Pinpoint the cell where the given text exists, returning its [x, y] midpoint coordinate. 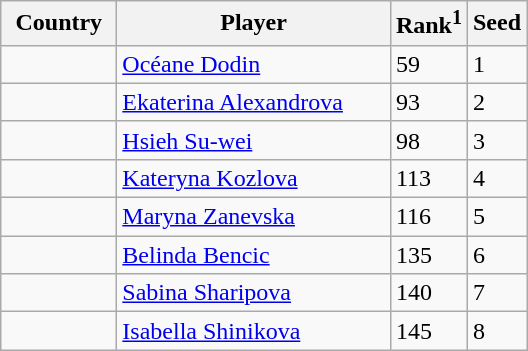
8 [496, 331]
Maryna Zanevska [254, 217]
145 [428, 331]
116 [428, 217]
Player [254, 24]
Kateryna Kozlova [254, 178]
93 [428, 102]
135 [428, 255]
Isabella Shinikova [254, 331]
98 [428, 140]
5 [496, 217]
3 [496, 140]
6 [496, 255]
Ekaterina Alexandrova [254, 102]
Hsieh Su-wei [254, 140]
Sabina Sharipova [254, 293]
Rank1 [428, 24]
1 [496, 64]
Country [59, 24]
140 [428, 293]
2 [496, 102]
Belinda Bencic [254, 255]
Océane Dodin [254, 64]
59 [428, 64]
7 [496, 293]
4 [496, 178]
Seed [496, 24]
113 [428, 178]
